Identify which cell holds the provided text, then report its [X, Y] central coordinate. 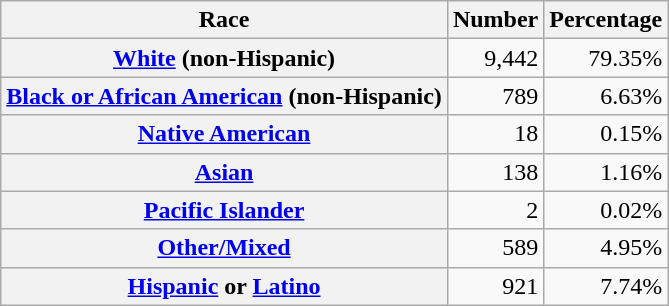
Percentage [606, 20]
789 [495, 96]
Race [224, 20]
4.95% [606, 248]
18 [495, 134]
Number [495, 20]
7.74% [606, 286]
Hispanic or Latino [224, 286]
White (non-Hispanic) [224, 58]
1.16% [606, 172]
0.15% [606, 134]
Black or African American (non-Hispanic) [224, 96]
138 [495, 172]
79.35% [606, 58]
589 [495, 248]
Asian [224, 172]
0.02% [606, 210]
9,442 [495, 58]
Pacific Islander [224, 210]
2 [495, 210]
Other/Mixed [224, 248]
6.63% [606, 96]
Native American [224, 134]
921 [495, 286]
